Return the [X, Y] coordinate for the center point of the cell that contains the specified text.  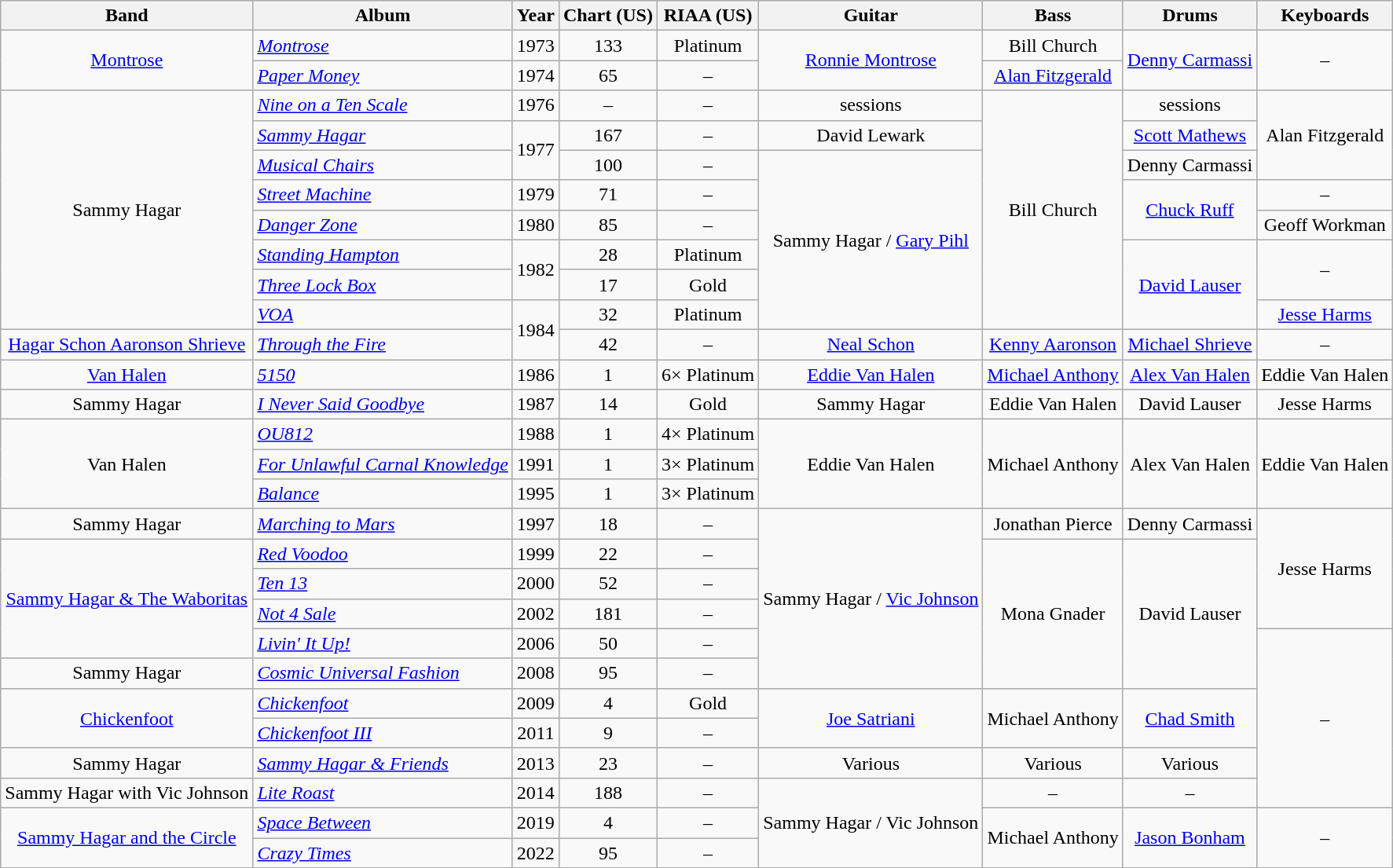
181 [608, 613]
Through the Fire [383, 344]
2014 [536, 793]
17 [608, 284]
2008 [536, 673]
Ronnie Montrose [871, 60]
Bass [1053, 16]
1973 [536, 46]
Guitar [871, 16]
Red Voodoo [383, 554]
1988 [536, 434]
2022 [536, 852]
Chickenfoot III [383, 733]
1997 [536, 524]
Chuck Ruff [1190, 210]
Scott Mathews [1190, 135]
I Never Said Goodbye [383, 405]
Sammy Hagar & The Waboritas [127, 599]
1995 [536, 494]
1986 [536, 375]
14 [608, 405]
188 [608, 793]
David Lewark [871, 135]
2002 [536, 613]
For Unlawful Carnal Knowledge [383, 464]
Marching to Mars [383, 524]
Space Between [383, 822]
28 [608, 255]
1980 [536, 225]
Neal Schon [871, 344]
Keyboards [1325, 16]
Year [536, 16]
2000 [536, 584]
Danger Zone [383, 225]
22 [608, 554]
Standing Hampton [383, 255]
Sammy Hagar & Friends [383, 763]
Joe Satriani [871, 718]
71 [608, 195]
Lite Roast [383, 793]
Drums [1190, 16]
2013 [536, 763]
Crazy Times [383, 852]
5150 [383, 375]
Nine on a Ten Scale [383, 105]
Band [127, 16]
Mona Gnader [1053, 613]
Sammy Hagar and the Circle [127, 837]
Jason Bonham [1190, 837]
4× Platinum [707, 434]
Album [383, 16]
1977 [536, 150]
2009 [536, 703]
Hagar Schon Aaronson Shrieve [127, 344]
167 [608, 135]
50 [608, 643]
Chad Smith [1190, 718]
Ten 13 [383, 584]
6× Platinum [707, 375]
Musical Chairs [383, 165]
Sammy Hagar with Vic Johnson [127, 793]
Street Machine [383, 195]
1984 [536, 329]
Not 4 Sale [383, 613]
2019 [536, 822]
Kenny Aaronson [1053, 344]
133 [608, 46]
85 [608, 225]
Chart (US) [608, 16]
Sammy Hagar / Gary Pihl [871, 240]
1976 [536, 105]
Three Lock Box [383, 284]
Livin' It Up! [383, 643]
RIAA (US) [707, 16]
23 [608, 763]
Michael Shrieve [1190, 344]
1982 [536, 269]
1987 [536, 405]
1999 [536, 554]
VOA [383, 314]
OU812 [383, 434]
Paper Money [383, 75]
52 [608, 584]
18 [608, 524]
Jonathan Pierce [1053, 524]
100 [608, 165]
Balance [383, 494]
Cosmic Universal Fashion [383, 673]
65 [608, 75]
1974 [536, 75]
42 [608, 344]
Geoff Workman [1325, 225]
32 [608, 314]
2006 [536, 643]
9 [608, 733]
1991 [536, 464]
1979 [536, 195]
2011 [536, 733]
